Output the (X, Y) coordinate of the center of the cell containing the given text.  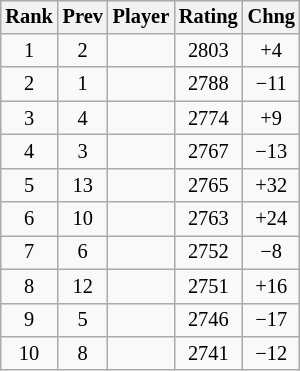
+16 (272, 286)
Prev (83, 17)
+24 (272, 219)
−12 (272, 354)
9 (28, 320)
2752 (208, 253)
2763 (208, 219)
2788 (208, 84)
−17 (272, 320)
Rating (208, 17)
−8 (272, 253)
Chng (272, 17)
2741 (208, 354)
2765 (208, 185)
+4 (272, 51)
−11 (272, 84)
Rank (28, 17)
7 (28, 253)
2746 (208, 320)
2767 (208, 152)
−13 (272, 152)
Player (141, 17)
2751 (208, 286)
+9 (272, 118)
2774 (208, 118)
2803 (208, 51)
+32 (272, 185)
12 (83, 286)
13 (83, 185)
